Provide the [X, Y] coordinate of the cell's center where the given text is located.  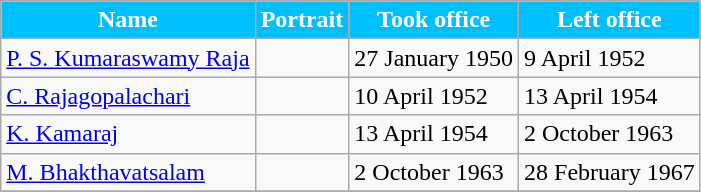
C. Rajagopalachari [128, 96]
10 April 1952 [434, 96]
M. Bhakthavatsalam [128, 172]
28 February 1967 [610, 172]
P. S. Kumaraswamy Raja [128, 58]
Portrait [302, 20]
Took office [434, 20]
27 January 1950 [434, 58]
9 April 1952 [610, 58]
Left office [610, 20]
Name [128, 20]
K. Kamaraj [128, 134]
